Detect which cell encompasses the target text, then output its [X, Y] center coordinate. 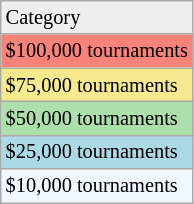
$10,000 tournaments [97, 186]
$50,000 tournaments [97, 118]
$75,000 tournaments [97, 85]
Category [97, 17]
$100,000 tournaments [97, 51]
$25,000 tournaments [97, 152]
